Determine the [X, Y] coordinate at the center of the cell enclosing the given text.  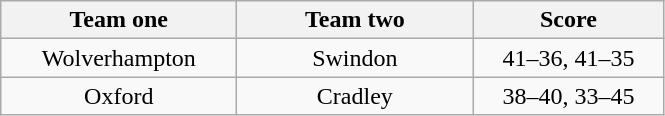
Cradley [355, 96]
41–36, 41–35 [568, 58]
Oxford [119, 96]
Swindon [355, 58]
Wolverhampton [119, 58]
38–40, 33–45 [568, 96]
Team two [355, 20]
Score [568, 20]
Team one [119, 20]
